Find where the given text appears and provide that cell's center as (X, Y) coordinate. 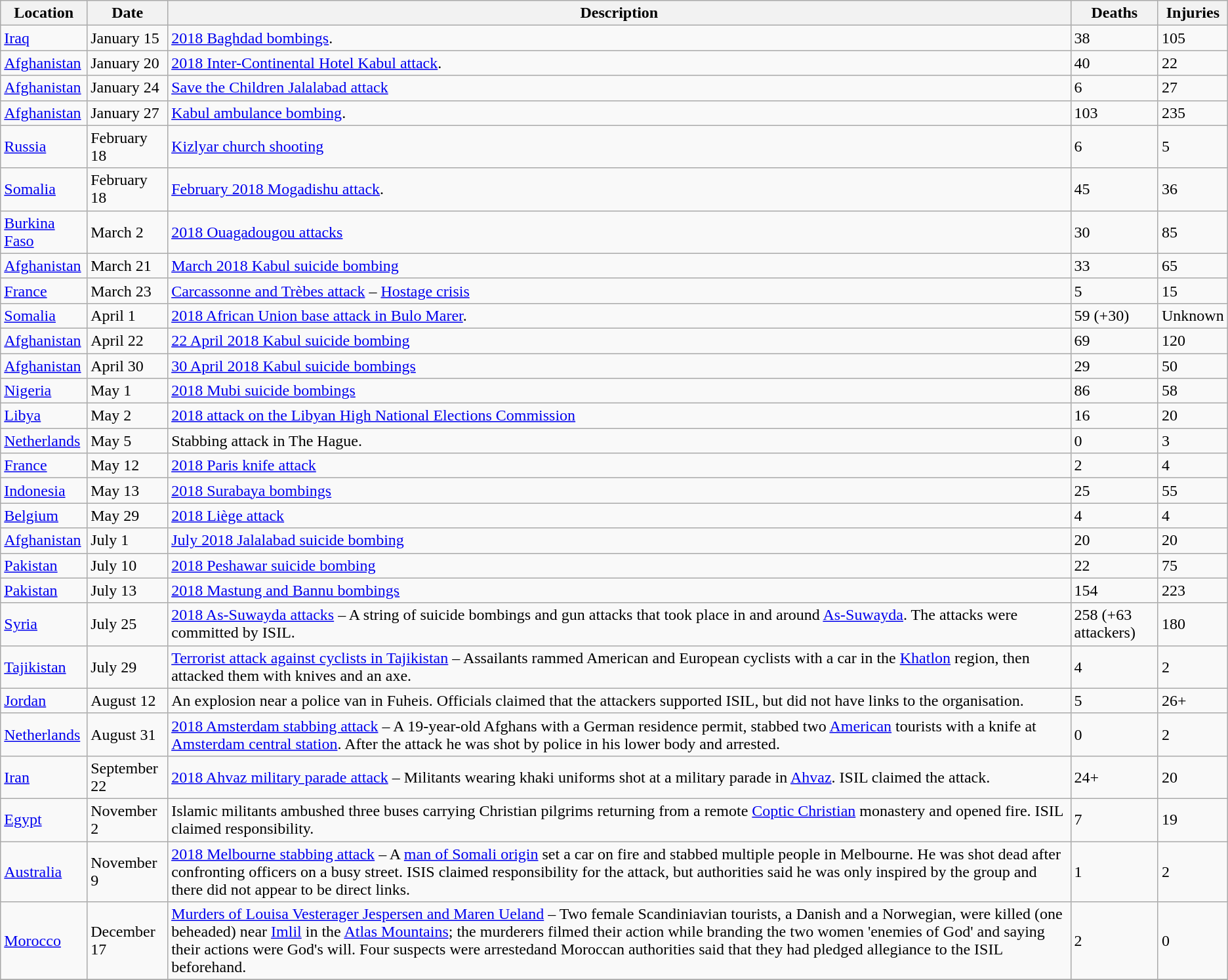
Iraq (44, 38)
2018 Liège attack (619, 516)
May 1 (127, 391)
February 2018 Mogadishu attack. (619, 189)
April 30 (127, 365)
Nigeria (44, 391)
223 (1193, 590)
Indonesia (44, 491)
2018 Inter-Continental Hotel Kabul attack. (619, 63)
235 (1193, 113)
July 1 (127, 541)
April 1 (127, 316)
August 12 (127, 701)
33 (1114, 266)
Libya (44, 416)
Tajikistan (44, 666)
January 27 (127, 113)
Burkina Faso (44, 232)
105 (1193, 38)
November 9 (127, 871)
Iran (44, 777)
Kabul ambulance bombing. (619, 113)
May 12 (127, 466)
2018 Mastung and Bannu bombings (619, 590)
36 (1193, 189)
19 (1193, 820)
March 2018 Kabul suicide bombing (619, 266)
Description (619, 13)
Jordan (44, 701)
Belgium (44, 516)
November 2 (127, 820)
January 24 (127, 88)
258 (+63 attackers) (1114, 624)
July 10 (127, 565)
2018 Ouagadougou attacks (619, 232)
1 (1114, 871)
30 (1114, 232)
March 23 (127, 291)
2018 African Union base attack in Bulo Marer. (619, 316)
January 15 (127, 38)
Kizlyar church shooting (619, 147)
29 (1114, 365)
January 20 (127, 63)
2018 Baghdad bombings. (619, 38)
2018 Peshawar suicide bombing (619, 565)
50 (1193, 365)
Australia (44, 871)
58 (1193, 391)
December 17 (127, 941)
July 25 (127, 624)
25 (1114, 491)
16 (1114, 416)
59 (+30) (1114, 316)
40 (1114, 63)
May 2 (127, 416)
65 (1193, 266)
March 21 (127, 266)
Deaths (1114, 13)
2018 Mubi suicide bombings (619, 391)
Save the Children Jalalabad attack (619, 88)
85 (1193, 232)
103 (1114, 113)
May 29 (127, 516)
30 April 2018 Kabul suicide bombings (619, 365)
27 (1193, 88)
July 29 (127, 666)
August 31 (127, 735)
24+ (1114, 777)
2018 Surabaya bombings (619, 491)
March 2 (127, 232)
Stabbing attack in The Hague. (619, 441)
An explosion near a police van in Fuheis. Officials claimed that the attackers supported ISIL, but did not have links to the organisation. (619, 701)
Carcassonne and Trèbes attack – Hostage crisis (619, 291)
Russia (44, 147)
July 2018 Jalalabad suicide bombing (619, 541)
Injuries (1193, 13)
Egypt (44, 820)
69 (1114, 340)
38 (1114, 38)
2018 Paris knife attack (619, 466)
75 (1193, 565)
45 (1114, 189)
Syria (44, 624)
86 (1114, 391)
April 22 (127, 340)
15 (1193, 291)
26+ (1193, 701)
2018 As-Suwayda attacks – A string of suicide bombings and gun attacks that took place in and around As-Suwayda. The attacks were committed by ISIL. (619, 624)
22 April 2018 Kabul suicide bombing (619, 340)
2018 attack on the Libyan High National Elections Commission (619, 416)
3 (1193, 441)
Unknown (1193, 316)
154 (1114, 590)
July 13 (127, 590)
Morocco (44, 941)
120 (1193, 340)
7 (1114, 820)
Location (44, 13)
September 22 (127, 777)
Date (127, 13)
May 5 (127, 441)
180 (1193, 624)
May 13 (127, 491)
2018 Ahvaz military parade attack – Militants wearing khaki uniforms shot at a military parade in Ahvaz. ISIL claimed the attack. (619, 777)
55 (1193, 491)
